Identify which cell holds the provided text, then report its [x, y] central coordinate. 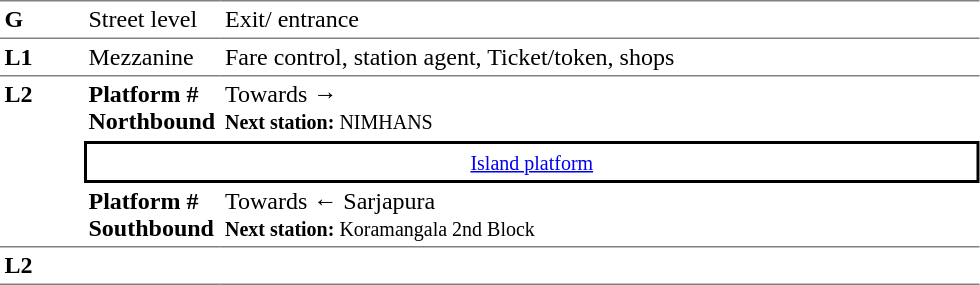
Island platform [532, 162]
Platform #Southbound [152, 215]
Fare control, station agent, Ticket/token, shops [600, 58]
L1 [42, 58]
Street level [152, 20]
Towards ← SarjapuraNext station: Koramangala 2nd Block [600, 215]
Platform #Northbound [152, 108]
Towards → Next station: NIMHANS [600, 108]
Mezzanine [152, 58]
Exit/ entrance [600, 20]
L2 [42, 162]
G [42, 20]
